Determine the [x, y] coordinate at the center of the cell enclosing the given text.  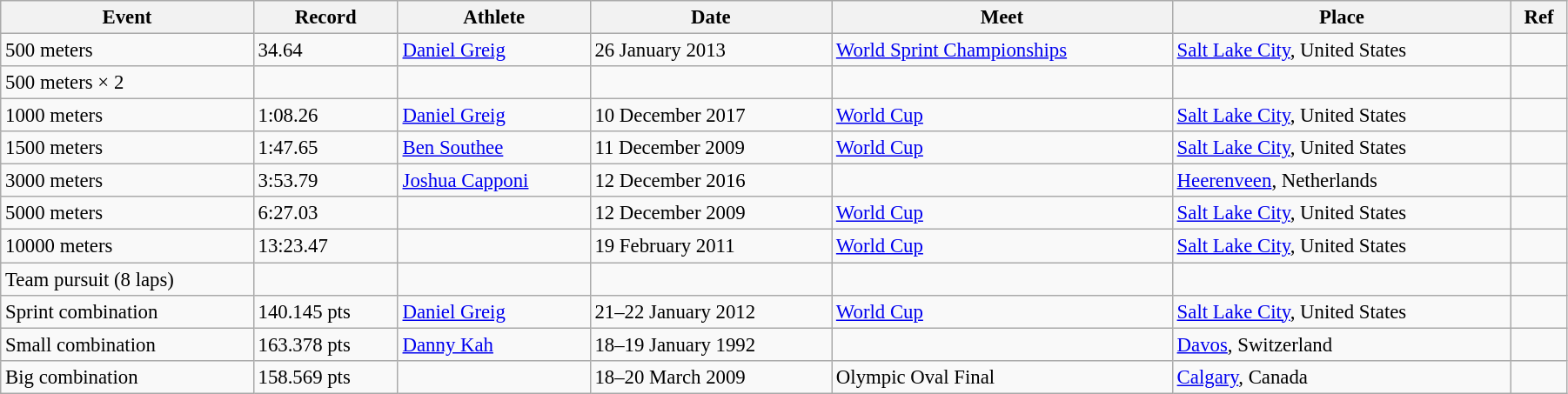
500 meters × 2 [127, 83]
11 December 2009 [710, 148]
Joshua Capponi [494, 181]
Sprint combination [127, 311]
Athlete [494, 17]
34.64 [325, 50]
500 meters [127, 50]
Record [325, 17]
18–19 January 1992 [710, 344]
Meet [1002, 17]
158.569 pts [325, 377]
163.378 pts [325, 344]
Davos, Switzerland [1342, 344]
19 February 2011 [710, 246]
5000 meters [127, 213]
Ben Southee [494, 148]
3:53.79 [325, 181]
18–20 March 2009 [710, 377]
World Sprint Championships [1002, 50]
Date [710, 17]
3000 meters [127, 181]
Heerenveen, Netherlands [1342, 181]
21–22 January 2012 [710, 311]
Danny Kah [494, 344]
Calgary, Canada [1342, 377]
26 January 2013 [710, 50]
10 December 2017 [710, 116]
Place [1342, 17]
6:27.03 [325, 213]
Ref [1539, 17]
1:08.26 [325, 116]
Team pursuit (8 laps) [127, 279]
1500 meters [127, 148]
12 December 2016 [710, 181]
Event [127, 17]
Small combination [127, 344]
Big combination [127, 377]
1:47.65 [325, 148]
13:23.47 [325, 246]
12 December 2009 [710, 213]
10000 meters [127, 246]
1000 meters [127, 116]
Olympic Oval Final [1002, 377]
140.145 pts [325, 311]
